Scan for the cell matching the given text and deliver its [x, y] coordinate at center. 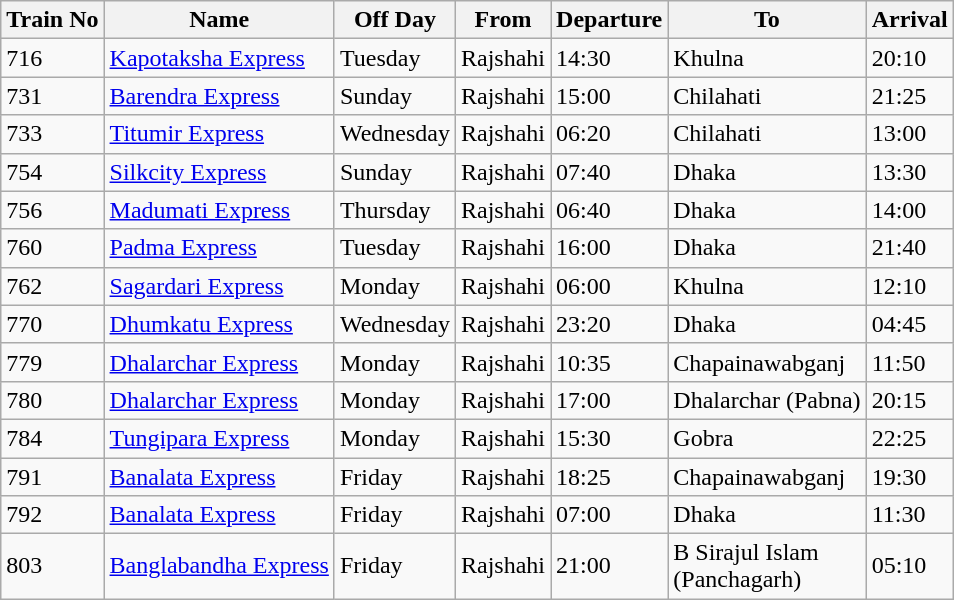
07:40 [610, 172]
784 [52, 438]
20:10 [910, 58]
Name [219, 20]
12:10 [910, 286]
791 [52, 477]
780 [52, 400]
11:30 [910, 515]
Departure [610, 20]
10:35 [610, 362]
716 [52, 58]
Padma Express [219, 248]
762 [52, 286]
Madumati Express [219, 210]
19:30 [910, 477]
22:25 [910, 438]
Off Day [394, 20]
760 [52, 248]
13:30 [910, 172]
07:00 [610, 515]
16:00 [610, 248]
Gobra [767, 438]
Tungipara Express [219, 438]
756 [52, 210]
21:25 [910, 96]
803 [52, 566]
Dhumkatu Express [219, 324]
06:00 [610, 286]
06:40 [610, 210]
733 [52, 134]
Titumir Express [219, 134]
11:50 [910, 362]
15:30 [610, 438]
Thursday [394, 210]
04:45 [910, 324]
Arrival [910, 20]
17:00 [610, 400]
15:00 [610, 96]
792 [52, 515]
05:10 [910, 566]
Banglabandha Express [219, 566]
Silkcity Express [219, 172]
754 [52, 172]
18:25 [610, 477]
770 [52, 324]
13:00 [910, 134]
21:00 [610, 566]
06:20 [610, 134]
Sagardari Express [219, 286]
B Sirajul Islam (Panchagarh) [767, 566]
731 [52, 96]
Train No [52, 20]
23:20 [610, 324]
Kapotaksha Express [219, 58]
779 [52, 362]
To [767, 20]
14:30 [610, 58]
20:15 [910, 400]
14:00 [910, 210]
From [502, 20]
Dhalarchar (Pabna) [767, 400]
Barendra Express [219, 96]
21:40 [910, 248]
